Find where the given text appears and provide that cell's center as [X, Y] coordinate. 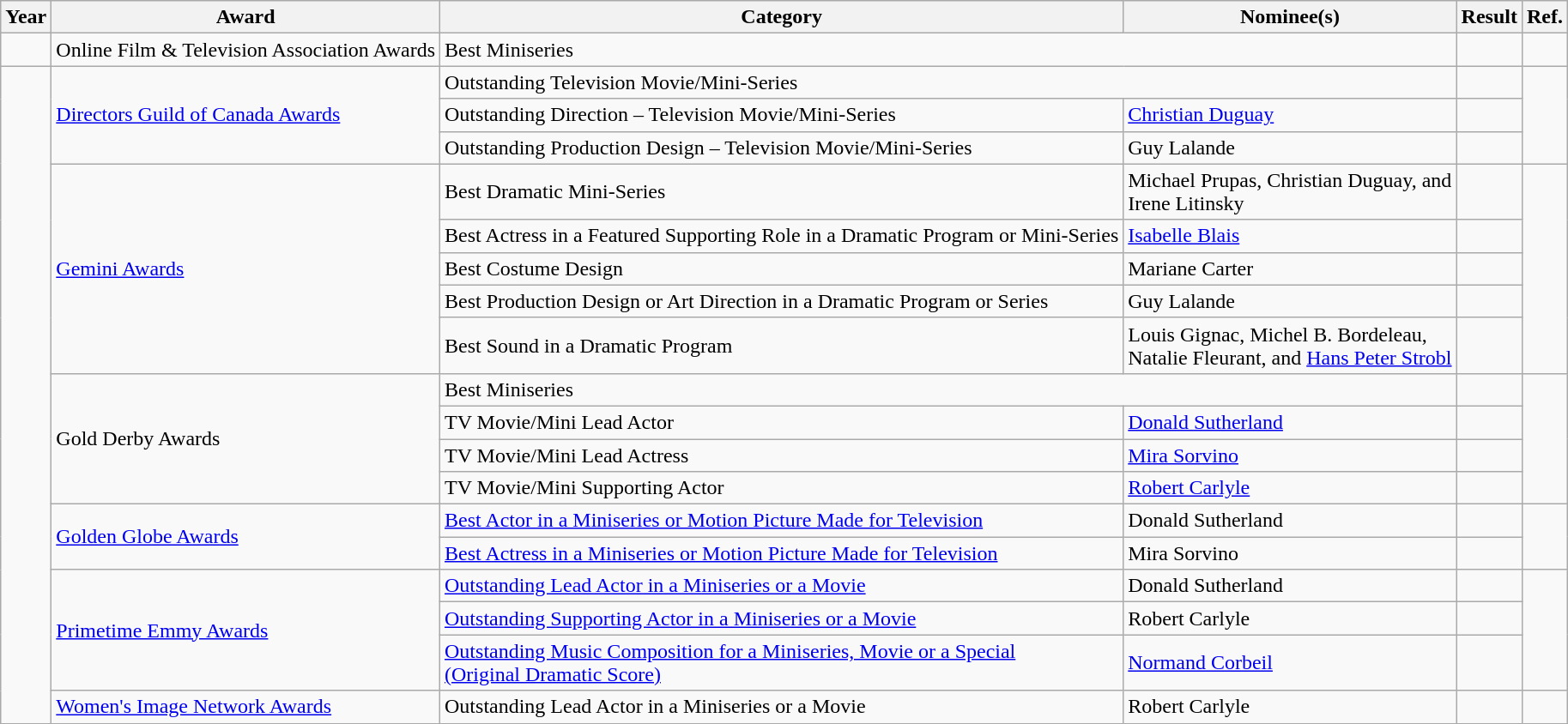
Year [26, 17]
Louis Gignac, Michel B. Bordeleau, Natalie Fleurant, and Hans Peter Strobl [1290, 345]
Outstanding Production Design – Television Movie/Mini-Series [782, 148]
Best Actress in a Featured Supporting Role in a Dramatic Program or Mini-Series [782, 236]
Best Costume Design [782, 268]
Outstanding Direction – Television Movie/Mini-Series [782, 115]
Mariane Carter [1290, 268]
Online Film & Television Association Awards [245, 50]
Best Sound in a Dramatic Program [782, 345]
Award [245, 17]
Ref. [1545, 17]
Primetime Emmy Awards [245, 630]
Category [782, 17]
Result [1489, 17]
Golden Globe Awards [245, 537]
TV Movie/Mini Lead Actor [782, 422]
Gemini Awards [245, 268]
Michael Prupas, Christian Duguay, and Irene Litinsky [1290, 192]
Normand Corbeil [1290, 662]
Best Actor in a Miniseries or Motion Picture Made for Television [782, 521]
Outstanding Television Movie/Mini-Series [949, 82]
Best Dramatic Mini-Series [782, 192]
Directors Guild of Canada Awards [245, 115]
Women's Image Network Awards [245, 707]
Outstanding Supporting Actor in a Miniseries or a Movie [782, 618]
Christian Duguay [1290, 115]
Best Production Design or Art Direction in a Dramatic Program or Series [782, 301]
Nominee(s) [1290, 17]
Best Actress in a Miniseries or Motion Picture Made for Television [782, 553]
Isabelle Blais [1290, 236]
TV Movie/Mini Supporting Actor [782, 488]
TV Movie/Mini Lead Actress [782, 456]
Outstanding Music Composition for a Miniseries, Movie or a Special (Original Dramatic Score) [782, 662]
Gold Derby Awards [245, 438]
